Capture the cell that displays the provided text and extract its (X, Y) central coordinate. 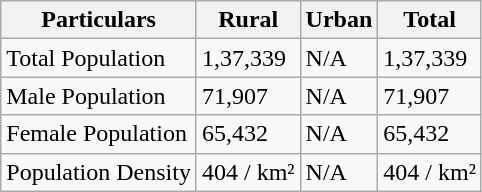
Total (430, 20)
Total Population (99, 58)
Male Population (99, 96)
Rural (248, 20)
Population Density (99, 172)
Particulars (99, 20)
Female Population (99, 134)
Urban (339, 20)
